Provide the (X, Y) coordinate of the cell's center where the given text is located.  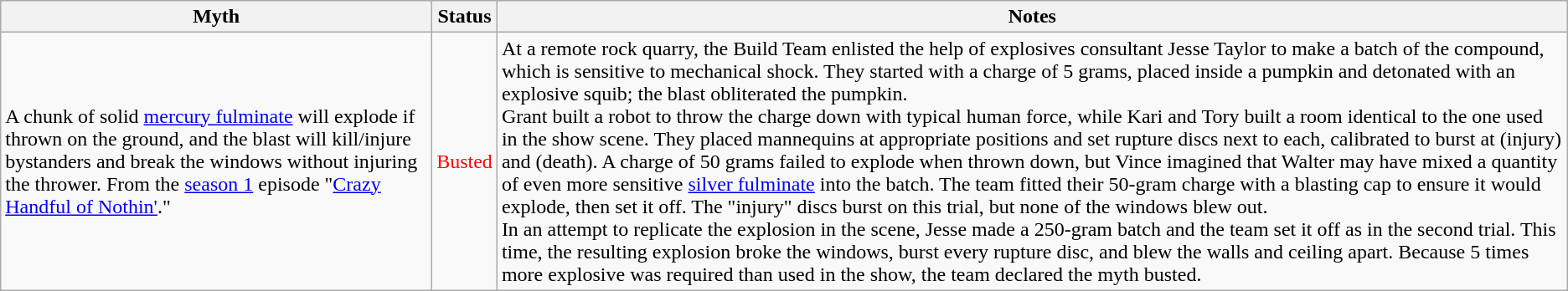
Myth (216, 17)
Status (465, 17)
Notes (1032, 17)
Busted (465, 161)
